From the cell containing the given text, extract its center point as (x, y) coordinate. 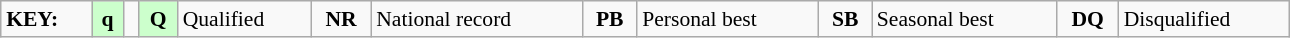
NR (341, 19)
Disqualified (1204, 19)
KEY: (46, 19)
National record (476, 19)
DQ (1088, 19)
q (108, 19)
Seasonal best (964, 19)
SB (846, 19)
Personal best (728, 19)
PB (610, 19)
Q (158, 19)
Qualified (244, 19)
